Scan for the cell matching the given text and deliver its [x, y] coordinate at center. 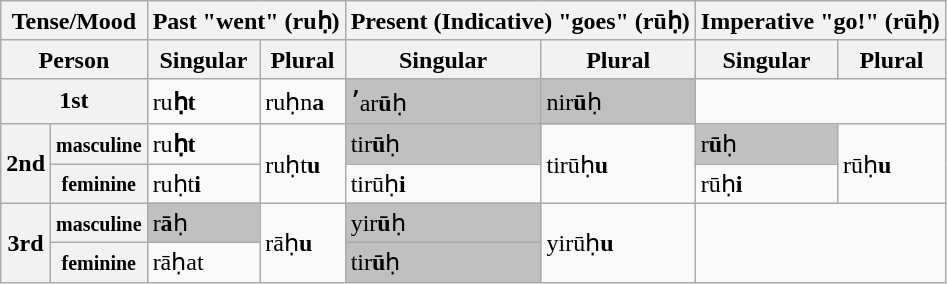
3rd [26, 242]
yirūḥ [443, 223]
Past "went" (ruḥ) [246, 21]
rāḥu [302, 242]
tirūḥi [443, 184]
2nd [26, 164]
Present (Indicative) "goes" (rūḥ) [520, 21]
1st [74, 101]
Imperative "go!" (rūḥ) [820, 21]
Person [74, 59]
ruḥti [204, 184]
ruḥtu [302, 164]
yirūḥu [618, 242]
tirūḥu [618, 164]
Tense/Mood [74, 21]
rāḥat [204, 263]
nirūḥ [618, 101]
rūḥi [766, 184]
rāḥ [204, 223]
rūḥu [892, 164]
rūḥ [766, 144]
ruḥna [302, 101]
ʼarūḥ [443, 101]
